Find where the given text appears and provide that cell's center as [x, y] coordinate. 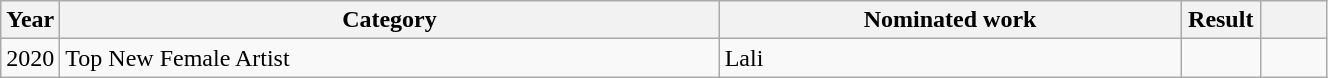
Category [390, 20]
2020 [30, 58]
Result [1221, 20]
Top New Female Artist [390, 58]
Nominated work [950, 20]
Lali [950, 58]
Year [30, 20]
